For the text-containing cell, return its midpoint in [X, Y] coordinate format. 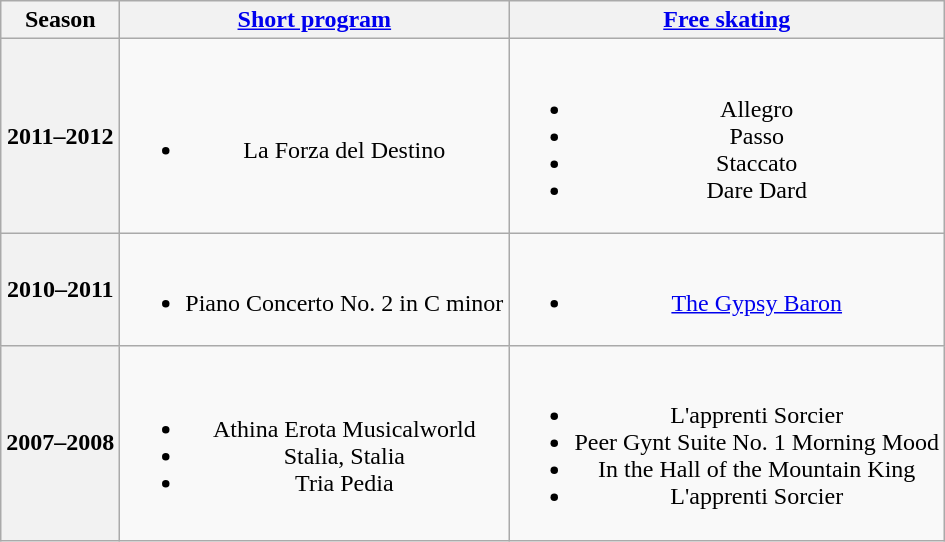
AllegroPassoStaccatoDare Dard [727, 136]
2011–2012 [60, 136]
La Forza del Destino [314, 136]
L'apprenti Sorcier Peer Gynt Suite No. 1 Morning Mood In the Hall of the Mountain King L'apprenti Sorcier [727, 443]
Free skating [727, 20]
Athina Erota MusicalworldStalia, StaliaTria Pedia [314, 443]
Piano Concerto No. 2 in C minor [314, 290]
2007–2008 [60, 443]
Short program [314, 20]
The Gypsy Baron [727, 290]
2010–2011 [60, 290]
Season [60, 20]
